Identify which cell holds the provided text, then report its (x, y) central coordinate. 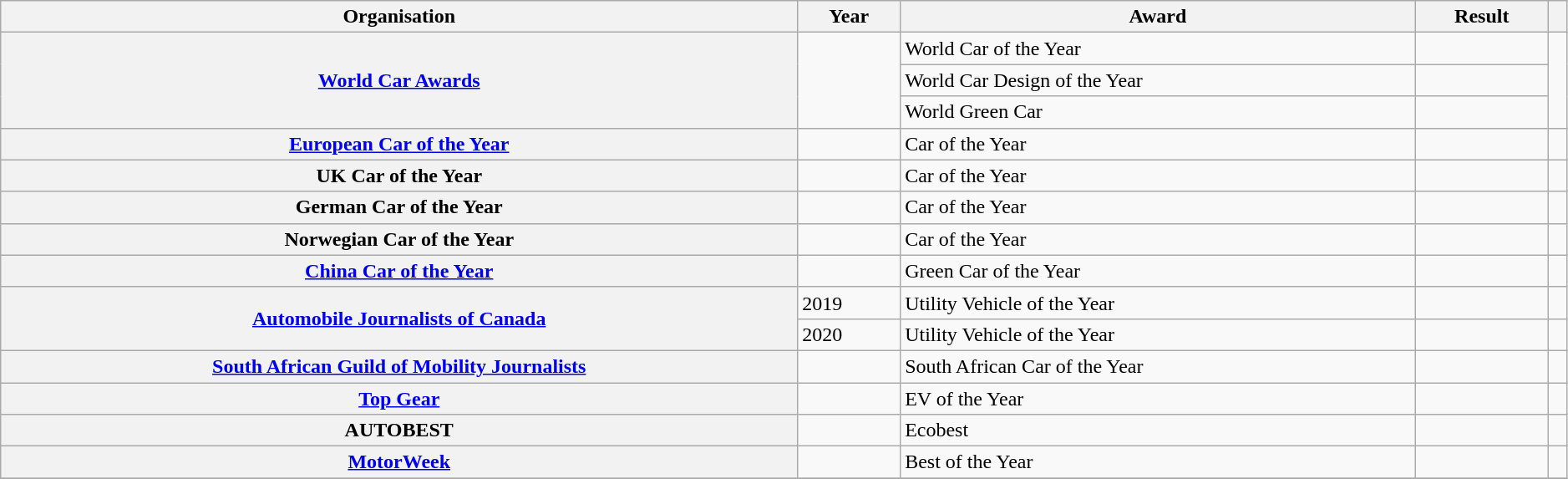
Top Gear (399, 399)
Organisation (399, 17)
World Car Awards (399, 80)
Best of the Year (1158, 462)
Automobile Journalists of Canada (399, 318)
China Car of the Year (399, 271)
World Car of the Year (1158, 48)
European Car of the Year (399, 144)
2020 (849, 334)
2019 (849, 303)
AUTOBEST (399, 431)
Norwegian Car of the Year (399, 239)
Green Car of the Year (1158, 271)
South African Car of the Year (1158, 366)
German Car of the Year (399, 207)
MotorWeek (399, 462)
EV of the Year (1158, 399)
Ecobest (1158, 431)
South African Guild of Mobility Journalists (399, 366)
Award (1158, 17)
World Car Design of the Year (1158, 80)
World Green Car (1158, 112)
Result (1482, 17)
UK Car of the Year (399, 176)
Year (849, 17)
